Find where the given text appears and provide that cell's center as [X, Y] coordinate. 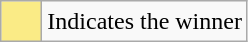
Indicates the winner [145, 22]
